Search for the cell housing the specified text and yield its [x, y] center coordinate. 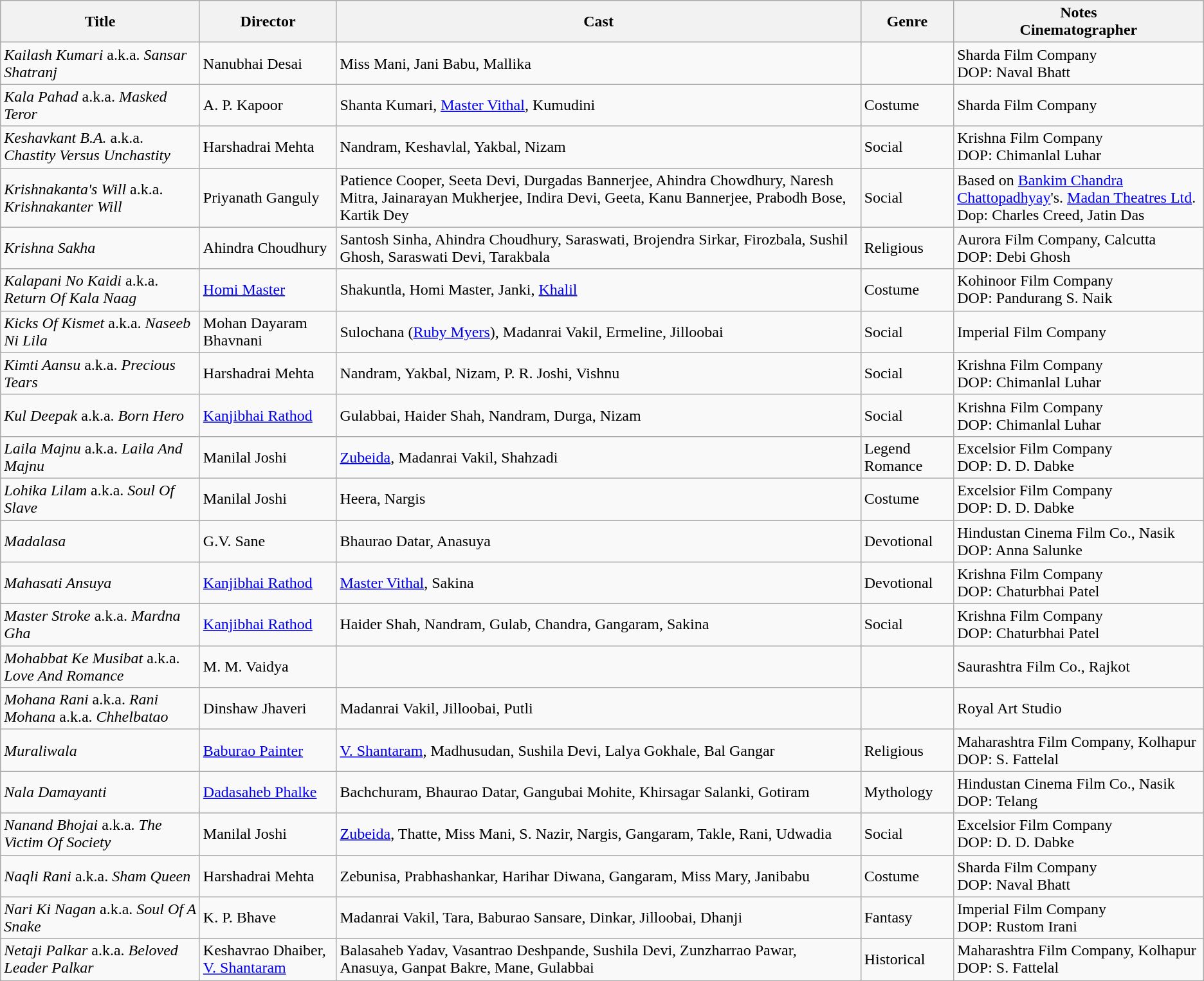
Shakuntla, Homi Master, Janki, Khalil [598, 289]
Hindustan Cinema Film Co., NasikDOP: Anna Salunke [1079, 540]
Director [268, 22]
Heera, Nargis [598, 499]
Shanta Kumari, Master Vithal, Kumudini [598, 105]
Cast [598, 22]
Nanubhai Desai [268, 63]
Miss Mani, Jani Babu, Mallika [598, 63]
Madalasa [100, 540]
Title [100, 22]
Naqli Rani a.k.a. Sham Queen [100, 876]
Haider Shah, Nandram, Gulab, Chandra, Gangaram, Sakina [598, 625]
Sharda Film Company [1079, 105]
Hindustan Cinema Film Co., NasikDOP: Telang [1079, 793]
Nala Damayanti [100, 793]
Mahasati Ansuya [100, 583]
Netaji Palkar a.k.a. Beloved Leader Palkar [100, 960]
Mythology [907, 793]
Zebunisa, Prabhashankar, Harihar Diwana, Gangaram, Miss Mary, Janibabu [598, 876]
Priyanath Ganguly [268, 197]
Royal Art Studio [1079, 709]
M. M. Vaidya [268, 666]
Keshavrao Dhaiber, V. Shantaram [268, 960]
Zubeida, Madanrai Vakil, Shahzadi [598, 457]
Dinshaw Jhaveri [268, 709]
Imperial Film Company [1079, 332]
Muraliwala [100, 750]
Ahindra Choudhury [268, 248]
Mohana Rani a.k.a. Rani Mohana a.k.a. Chhelbatao [100, 709]
Lohika Lilam a.k.a. Soul Of Slave [100, 499]
Saurashtra Film Co., Rajkot [1079, 666]
Zubeida, Thatte, Miss Mani, S. Nazir, Nargis, Gangaram, Takle, Rani, Udwadia [598, 834]
A. P. Kapoor [268, 105]
Nandram, Yakbal, Nizam, P. R. Joshi, Vishnu [598, 373]
Dadasaheb Phalke [268, 793]
Balasaheb Yadav, Vasantrao Deshpande, Sushila Devi, Zunzharrao Pawar, Anasuya, Ganpat Bakre, Mane, Gulabbai [598, 960]
Krishna Sakha [100, 248]
Homi Master [268, 289]
Genre [907, 22]
Kala Pahad a.k.a. Masked Teror [100, 105]
Kailash Kumari a.k.a. Sansar Shatranj [100, 63]
G.V. Sane [268, 540]
Krishnakanta's Will a.k.a. Krishnakanter Will [100, 197]
Kalapani No Kaidi a.k.a. Return Of Kala Naag [100, 289]
Bhaurao Datar, Anasuya [598, 540]
Nandram, Keshavlal, Yakbal, Nizam [598, 147]
Santosh Sinha, Ahindra Choudhury, Saraswati, Brojendra Sirkar, Firozbala, Sushil Ghosh, Saraswati Devi, Tarakbala [598, 248]
Legend Romance [907, 457]
Sulochana (Ruby Myers), Madanrai Vakil, Ermeline, Jilloobai [598, 332]
Keshavkant B.A. a.k.a. Chastity Versus Unchastity [100, 147]
Gulabbai, Haider Shah, Nandram, Durga, Nizam [598, 416]
Kohinoor Film CompanyDOP: Pandurang S. Naik [1079, 289]
Mohan Dayaram Bhavnani [268, 332]
Based on Bankim Chandra Chattopadhyay's. Madan Theatres Ltd.Dop: Charles Creed, Jatin Das [1079, 197]
Kicks Of Kismet a.k.a. Naseeb Ni Lila [100, 332]
Baburao Painter [268, 750]
Master Stroke a.k.a. Mardna Gha [100, 625]
Aurora Film Company, CalcuttaDOP: Debi Ghosh [1079, 248]
Imperial Film CompanyDOP: Rustom Irani [1079, 917]
Mohabbat Ke Musibat a.k.a. Love And Romance [100, 666]
Nanand Bhojai a.k.a. The Victim Of Society [100, 834]
Bachchuram, Bhaurao Datar, Gangubai Mohite, Khirsagar Salanki, Gotiram [598, 793]
Fantasy [907, 917]
Kimti Aansu a.k.a. Precious Tears [100, 373]
Kul Deepak a.k.a. Born Hero [100, 416]
NotesCinematographer [1079, 22]
V. Shantaram, Madhusudan, Sushila Devi, Lalya Gokhale, Bal Gangar [598, 750]
Historical [907, 960]
Madanrai Vakil, Tara, Baburao Sansare, Dinkar, Jilloobai, Dhanji [598, 917]
Laila Majnu a.k.a. Laila And Majnu [100, 457]
Master Vithal, Sakina [598, 583]
Nari Ki Nagan a.k.a. Soul Of A Snake [100, 917]
K. P. Bhave [268, 917]
Madanrai Vakil, Jilloobai, Putli [598, 709]
